Return the [x, y] coordinate for the center point of the cell that contains the specified text.  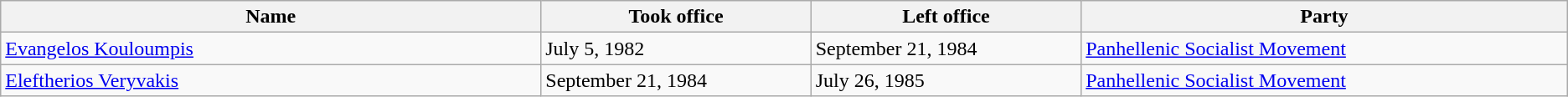
July 26, 1985 [946, 80]
Took office [676, 17]
Left office [946, 17]
Eleftherios Veryvakis [271, 80]
July 5, 1982 [676, 48]
Evangelos Kouloumpis [271, 48]
Name [271, 17]
Party [1325, 17]
